Output the [X, Y] coordinate of the center of the cell containing the given text.  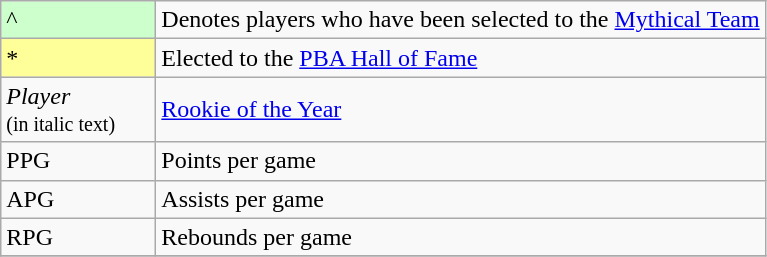
Points per game [460, 161]
Assists per game [460, 199]
Denotes players who have been selected to the Mythical Team [460, 20]
^ [78, 20]
APG [78, 199]
Player(in italic text) [78, 110]
Elected to the PBA Hall of Fame [460, 58]
* [78, 58]
Rookie of the Year [460, 110]
Rebounds per game [460, 237]
PPG [78, 161]
RPG [78, 237]
